Provide the (x, y) coordinate of the cell's center where the given text is located.  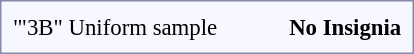
'"3B" Uniform sample (116, 27)
No Insignia (346, 27)
